Detect which cell encompasses the target text, then output its [x, y] center coordinate. 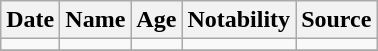
Date [30, 20]
Source [336, 20]
Age [156, 20]
Name [96, 20]
Notability [239, 20]
